Provide the (X, Y) coordinate of the cell's center where the given text is located.  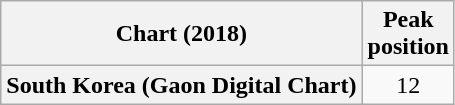
12 (408, 85)
South Korea (Gaon Digital Chart) (182, 85)
Chart (2018) (182, 34)
Peakposition (408, 34)
